Determine the [x, y] coordinate at the center of the cell enclosing the given text.  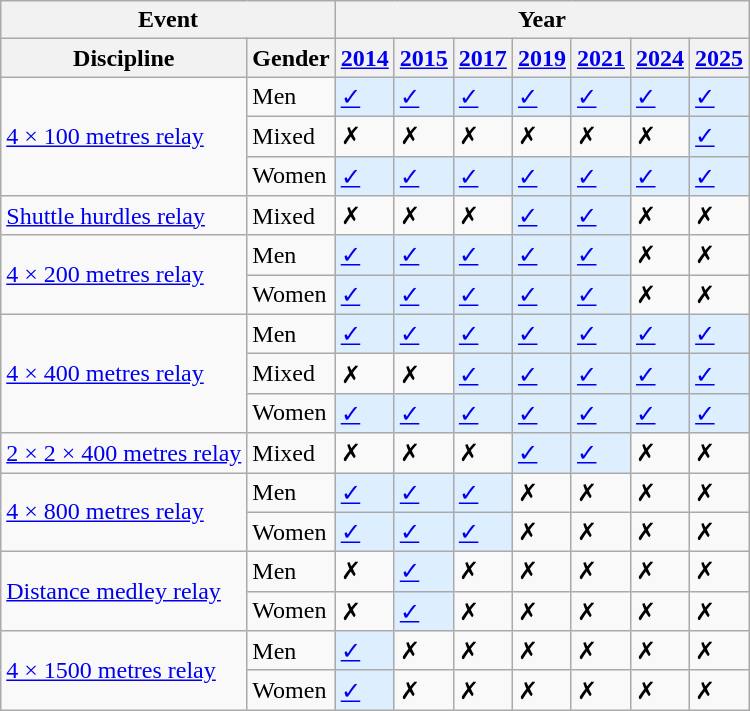
2019 [542, 58]
Gender [291, 58]
4 × 100 metres relay [124, 136]
2015 [424, 58]
Discipline [124, 58]
2021 [600, 58]
4 × 400 metres relay [124, 374]
4 × 1500 metres relay [124, 670]
Distance medley relay [124, 592]
4 × 200 metres relay [124, 274]
2017 [482, 58]
Year [542, 20]
2025 [720, 58]
2024 [660, 58]
4 × 800 metres relay [124, 512]
2 × 2 × 400 metres relay [124, 453]
Event [168, 20]
Shuttle hurdles relay [124, 216]
2014 [364, 58]
